Return (X, Y) of the center of cell containing provided text 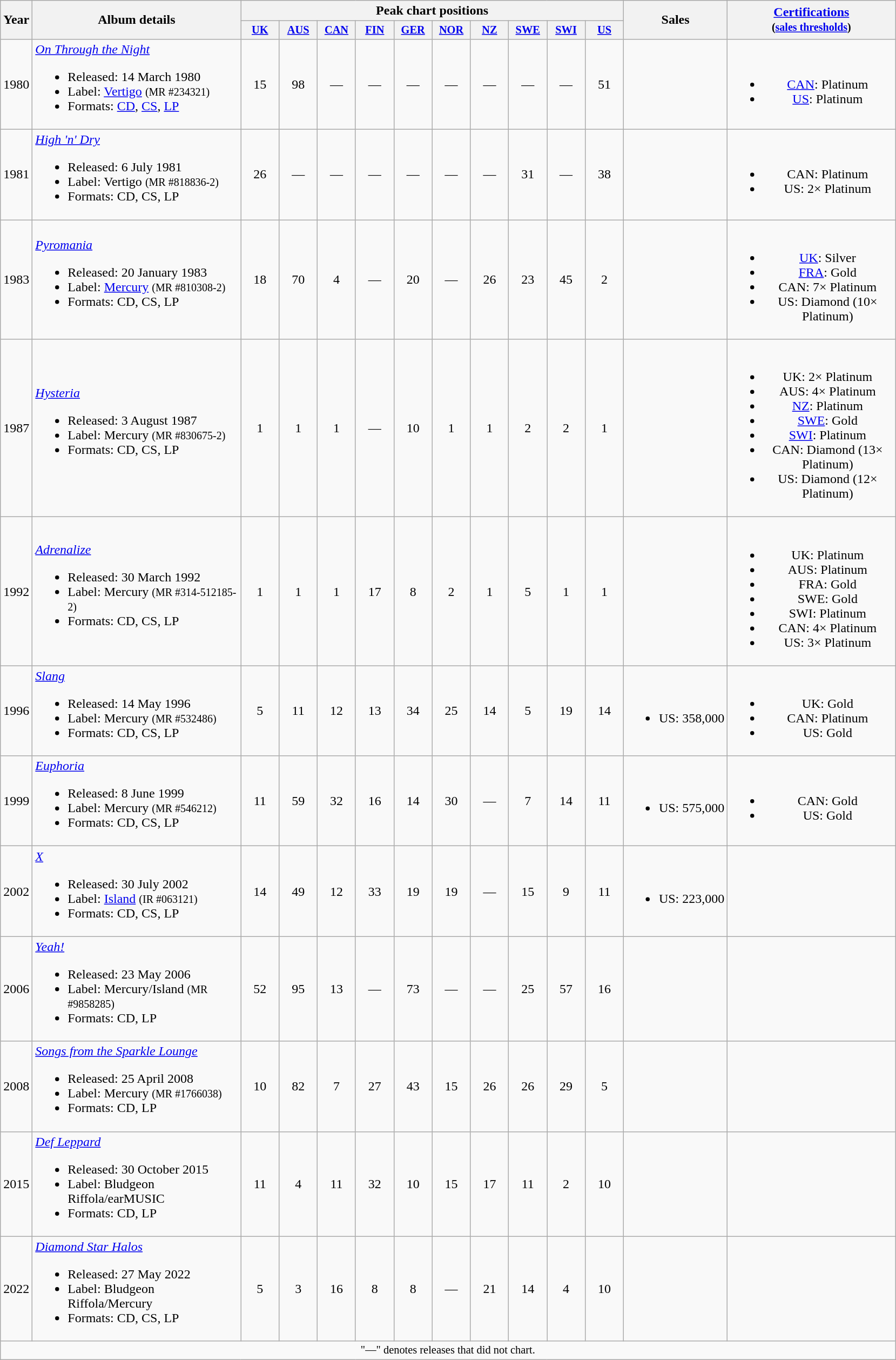
Songs from the Sparkle LoungeReleased: 25 April 2008Label: Mercury (MR #1766038)Formats: CD, LP (137, 1086)
"—" denotes releases that did not chart. (448, 1350)
18 (260, 280)
2015 (16, 1184)
21 (489, 1289)
CAN (337, 30)
57 (566, 989)
34 (413, 711)
1981 (16, 175)
UK (260, 30)
1983 (16, 280)
1987 (16, 428)
43 (413, 1086)
CAN: PlatinumUS: Platinum (811, 84)
GER (413, 30)
Year (16, 20)
Yeah!Released: 23 May 2006Label: Mercury/Island (MR #9858285)Formats: CD, LP (137, 989)
95 (298, 989)
29 (566, 1086)
27 (375, 1086)
Def LeppardReleased: 30 October 2015Label: Bludgeon Riffola/earMUSICFormats: CD, LP (137, 1184)
Diamond Star HalosReleased: 27 May 2022Label: Bludgeon Riffola/MercuryFormats: CD, CS, LP (137, 1289)
CAN: PlatinumUS: 2× Platinum (811, 175)
AUS (298, 30)
51 (605, 84)
9 (566, 892)
Album details (137, 20)
30 (452, 801)
HysteriaReleased: 3 August 1987Label: Mercury (MR #830675-2)Formats: CD, CS, LP (137, 428)
Certifications(sales thresholds) (811, 20)
31 (528, 175)
70 (298, 280)
On Through the NightReleased: 14 March 1980Label: Vertigo (MR #234321)Formats: CD, CS, LP (137, 84)
EuphoriaReleased: 8 June 1999Label: Mercury (MR #546212)Formats: CD, CS, LP (137, 801)
US: 358,000 (675, 711)
33 (375, 892)
1996 (16, 711)
2002 (16, 892)
NOR (452, 30)
SWI (566, 30)
AdrenalizeReleased: 30 March 1992Label: Mercury (MR #314-512185-2)Formats: CD, CS, LP (137, 591)
52 (260, 989)
2006 (16, 989)
XReleased: 30 July 2002Label: Island (IR #063121)Formats: CD, CS, LP (137, 892)
UK: 2× PlatinumAUS: 4× PlatinumNZ: PlatinumSWE: GoldSWI: PlatinumCAN: Diamond (13× Platinum)US: Diamond (12× Platinum) (811, 428)
98 (298, 84)
UK: PlatinumAUS: PlatinumFRA: GoldSWE: GoldSWI: PlatinumCAN: 4× PlatinumUS: 3× Platinum (811, 591)
38 (605, 175)
UK: SilverFRA: GoldCAN: 7× PlatinumUS: Diamond (10× Platinum) (811, 280)
PyromaniaReleased: 20 January 1983Label: Mercury (MR #810308-2)Formats: CD, CS, LP (137, 280)
2022 (16, 1289)
45 (566, 280)
73 (413, 989)
CAN: GoldUS: Gold (811, 801)
Peak chart positions (432, 11)
1992 (16, 591)
20 (413, 280)
2008 (16, 1086)
1999 (16, 801)
SlangReleased: 14 May 1996Label: Mercury (MR #532486)Formats: CD, CS, LP (137, 711)
23 (528, 280)
Sales (675, 20)
NZ (489, 30)
49 (298, 892)
High 'n' DryReleased: 6 July 1981Label: Vertigo (MR #818836-2)Formats: CD, CS, LP (137, 175)
US: 575,000 (675, 801)
UK: GoldCAN: PlatinumUS: Gold (811, 711)
SWE (528, 30)
US: 223,000 (675, 892)
82 (298, 1086)
FIN (375, 30)
1980 (16, 84)
59 (298, 801)
US (605, 30)
3 (298, 1289)
